Locate the cell with the specified text and output its [x, y] center coordinate. 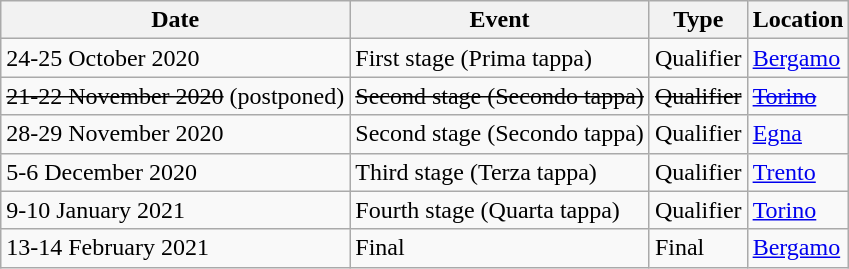
Fourth stage (Quarta tappa) [500, 210]
5-6 December 2020 [176, 172]
Third stage (Terza tappa) [500, 172]
24-25 October 2020 [176, 58]
9-10 January 2021 [176, 210]
13-14 February 2021 [176, 248]
21-22 November 2020 (postponed) [176, 96]
Event [500, 20]
Trento [798, 172]
Location [798, 20]
Date [176, 20]
Egna [798, 134]
Type [698, 20]
28-29 November 2020 [176, 134]
First stage (Prima tappa) [500, 58]
